Locate the cell with the specified text and output its [X, Y] center coordinate. 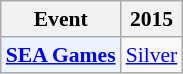
Silver [152, 55]
2015 [152, 19]
SEA Games [61, 55]
Event [61, 19]
